Determine the (X, Y) coordinate at the center of the cell enclosing the given text.  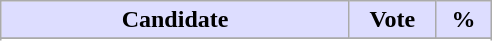
Candidate (176, 20)
Vote (392, 20)
% (463, 20)
